Identify which cell holds the provided text, then report its [X, Y] central coordinate. 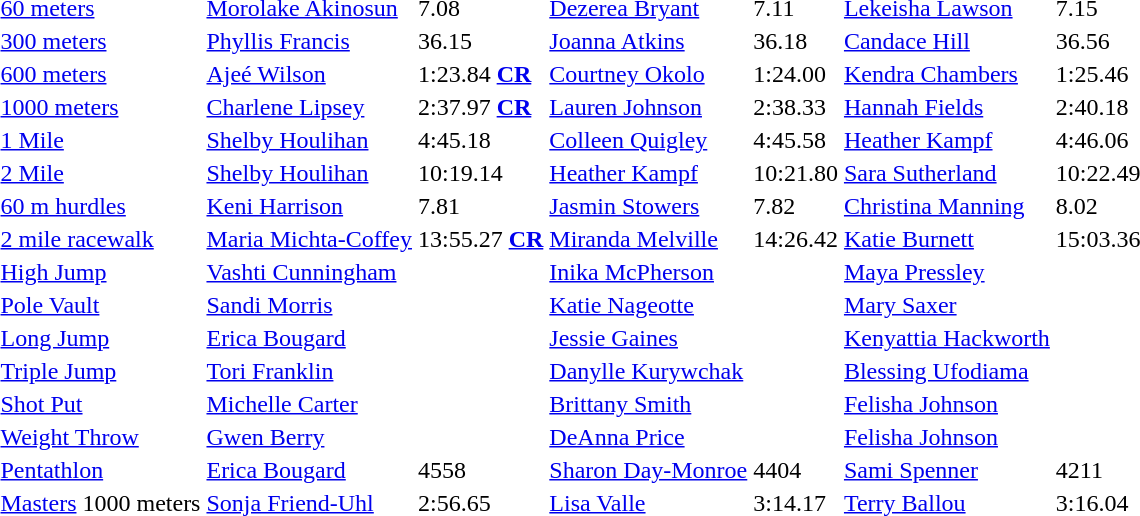
7.81 [480, 206]
4:45.58 [796, 140]
2:38.33 [796, 107]
Kenyattia Hackworth [946, 338]
Sharon Day-Monroe [648, 470]
2:37.97 CR [480, 107]
Danylle Kurywchak [648, 371]
Colleen Quigley [648, 140]
14:26.42 [796, 239]
1:23.84 CR [480, 74]
Lauren Johnson [648, 107]
10:21.80 [796, 173]
Sami Spenner [946, 470]
Christina Manning [946, 206]
Vashti Cunningham [309, 272]
Mary Saxer [946, 305]
Brittany Smith [648, 404]
10:19.14 [480, 173]
Inika McPherson [648, 272]
Jasmin Stowers [648, 206]
Sara Sutherland [946, 173]
Ajeé Wilson [309, 74]
Hannah Fields [946, 107]
Candace Hill [946, 41]
36.15 [480, 41]
Katie Burnett [946, 239]
1:24.00 [796, 74]
7.82 [796, 206]
Michelle Carter [309, 404]
Sandi Morris [309, 305]
DeAnna Price [648, 437]
Tori Franklin [309, 371]
Gwen Berry [309, 437]
Blessing Ufodiama [946, 371]
Joanna Atkins [648, 41]
4:45.18 [480, 140]
Keni Harrison [309, 206]
36.18 [796, 41]
13:55.27 CR [480, 239]
Jessie Gaines [648, 338]
Maya Pressley [946, 272]
Charlene Lipsey [309, 107]
Miranda Melville [648, 239]
Katie Nageotte [648, 305]
Maria Michta-Coffey [309, 239]
4558 [480, 470]
Kendra Chambers [946, 74]
4404 [796, 470]
Phyllis Francis [309, 41]
Courtney Okolo [648, 74]
